Identify which cell holds the provided text, then report its [X, Y] central coordinate. 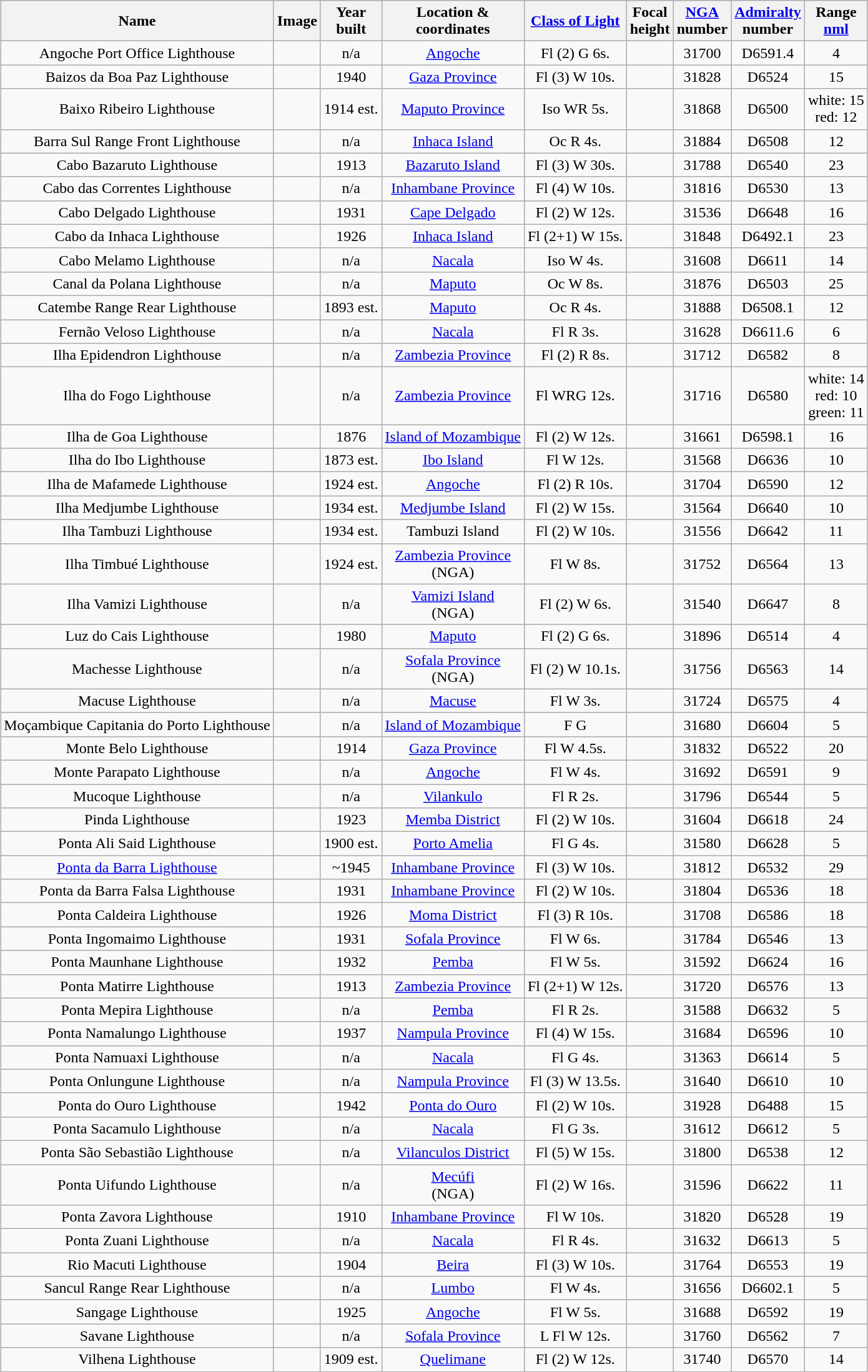
Macuse Lighthouse [137, 701]
D6613 [768, 1241]
Luz do Cais Lighthouse [137, 636]
20 [836, 748]
1937 [351, 1034]
Fl (3) W 13.5s. [575, 1081]
31688 [702, 1312]
D6492.1 [768, 236]
31756 [702, 668]
D6611 [768, 260]
31640 [702, 1081]
Fl (2) W 16s. [575, 1184]
Ponta Namalungo Lighthouse [137, 1034]
Focalheight [649, 21]
1904 [351, 1265]
31760 [702, 1336]
1910 [351, 1217]
31928 [702, 1105]
D6538 [768, 1152]
D6532 [768, 867]
31704 [702, 484]
Fl (5) W 15s. [575, 1152]
1876 [351, 437]
D6640 [768, 508]
D6514 [768, 636]
31536 [702, 212]
Angoche Port Office Lighthouse [137, 53]
Fl (2) W 10.1s. [575, 668]
Monte Belo Lighthouse [137, 748]
NGAnumber [702, 21]
1925 [351, 1312]
Moma District [453, 915]
Class of Light [575, 21]
Image [297, 21]
31661 [702, 437]
Beira [453, 1265]
31692 [702, 772]
31588 [702, 1010]
31716 [702, 396]
Fl W 6s. [575, 939]
31700 [702, 53]
Fl (2+1) W 15s. [575, 236]
D6553 [768, 1265]
31556 [702, 531]
Fl (2+1) W 12s. [575, 986]
Fl (4) W 15s. [575, 1034]
9 [836, 772]
Vamizi Island (NGA) [453, 605]
D6536 [768, 891]
D6544 [768, 796]
Yearbuilt [351, 21]
Memba District [453, 820]
Fl R 3s. [575, 332]
31656 [702, 1288]
1893 est. [351, 307]
Ponta Namuaxi Lighthouse [137, 1057]
1940 [351, 77]
Ponta Zavora Lighthouse [137, 1217]
D6636 [768, 460]
D6604 [768, 724]
Ponta Caldeira Lighthouse [137, 915]
D6528 [768, 1217]
Ponta da Barra Falsa Lighthouse [137, 891]
31540 [702, 605]
Admiraltynumber [768, 21]
D6642 [768, 531]
Name [137, 21]
Fl W 10s. [575, 1217]
Location & coordinates [453, 21]
31612 [702, 1128]
D6611.6 [768, 332]
Ponta Maunhane Lighthouse [137, 962]
D6612 [768, 1128]
31876 [702, 284]
Cape Delgado [453, 212]
Bazaruto Island [453, 165]
D6591.4 [768, 53]
Medjumbe Island [453, 508]
Machesse Lighthouse [137, 668]
31804 [702, 891]
Fl W 3s. [575, 701]
D6540 [768, 165]
25 [836, 284]
Ponta Ali Said Lighthouse [137, 844]
31596 [702, 1184]
1980 [351, 636]
Fl (4) W 10s. [575, 189]
F G [575, 724]
Quelimane [453, 1360]
Iso W 4s. [575, 260]
1914 [351, 748]
Fl (2) W 15s. [575, 508]
Sofala Province (NGA) [453, 668]
Ilha Epidendron Lighthouse [137, 355]
D6562 [768, 1336]
D6564 [768, 563]
Fl (3) W 30s. [575, 165]
31832 [702, 748]
D6500 [768, 109]
Ilha do Fogo Lighthouse [137, 396]
Barra Sul Range Front Lighthouse [137, 141]
Fl W 8s. [575, 563]
Catembe Range Rear Lighthouse [137, 307]
D6503 [768, 284]
D6614 [768, 1057]
31720 [702, 986]
L Fl W 12s. [575, 1336]
1914 est. [351, 109]
31888 [702, 307]
31884 [702, 141]
1932 [351, 962]
Sangage Lighthouse [137, 1312]
Zambezia Province (NGA) [453, 563]
7 [836, 1336]
31800 [702, 1152]
D6610 [768, 1081]
Rio Macuti Lighthouse [137, 1265]
31592 [702, 962]
Fl (2) W 6s. [575, 605]
24 [836, 820]
white: 14red: 10green: 11 [836, 396]
Cabo Melamo Lighthouse [137, 260]
1923 [351, 820]
D6598.1 [768, 437]
Ilha Vamizi Lighthouse [137, 605]
Ponta Zuani Lighthouse [137, 1241]
31568 [702, 460]
31764 [702, 1265]
Cabo Delgado Lighthouse [137, 212]
31828 [702, 77]
1909 est. [351, 1360]
31712 [702, 355]
D6508.1 [768, 307]
D6618 [768, 820]
D6586 [768, 915]
Porto Amelia [453, 844]
D6508 [768, 141]
31816 [702, 189]
1942 [351, 1105]
31684 [702, 1034]
D6524 [768, 77]
Ponta Sacamulo Lighthouse [137, 1128]
Vilankulo [453, 796]
Ilha de Goa Lighthouse [137, 437]
D6622 [768, 1184]
D6632 [768, 1010]
31740 [702, 1360]
Mecúfi (NGA) [453, 1184]
D6582 [768, 355]
31724 [702, 701]
D6522 [768, 748]
Oc W 8s. [575, 284]
D6546 [768, 939]
D6592 [768, 1312]
D6590 [768, 484]
Canal da Polana Lighthouse [137, 284]
31632 [702, 1241]
D6596 [768, 1034]
31564 [702, 508]
Pinda Lighthouse [137, 820]
31796 [702, 796]
Rangenml [836, 21]
31628 [702, 332]
Fl (3) R 10s. [575, 915]
Sancul Range Rear Lighthouse [137, 1288]
D6647 [768, 605]
D6563 [768, 668]
D6628 [768, 844]
Savane Lighthouse [137, 1336]
29 [836, 867]
Ponta Onlungune Lighthouse [137, 1081]
Fl R 4s. [575, 1241]
Fl G 3s. [575, 1128]
~1945 [351, 867]
31820 [702, 1217]
31608 [702, 260]
6 [836, 332]
D6575 [768, 701]
31896 [702, 636]
Iso WR 5s. [575, 109]
Vilanculos District [453, 1152]
Ponta da Barra Lighthouse [137, 867]
1873 est. [351, 460]
D6488 [768, 1105]
31788 [702, 165]
D6530 [768, 189]
D6580 [768, 396]
Fl W 4.5s. [575, 748]
Moçambique Capitania do Porto Lighthouse [137, 724]
31580 [702, 844]
Ilha Medjumbe Lighthouse [137, 508]
Fl W 12s. [575, 460]
31784 [702, 939]
31848 [702, 236]
Mucoque Lighthouse [137, 796]
Ponta do Ouro [453, 1105]
31708 [702, 915]
31868 [702, 109]
D6576 [768, 986]
Baizos da Boa Paz Lighthouse [137, 77]
Fernão Veloso Lighthouse [137, 332]
Cabo da Inhaca Lighthouse [137, 236]
1900 est. [351, 844]
Ponta Matirre Lighthouse [137, 986]
Tambuzi Island [453, 531]
Ilha do Ibo Lighthouse [137, 460]
Ponta Mepira Lighthouse [137, 1010]
Ilha de Mafamede Lighthouse [137, 484]
Macuse [453, 701]
Ponta Ingomaimo Lighthouse [137, 939]
31363 [702, 1057]
Monte Parapato Lighthouse [137, 772]
D6570 [768, 1360]
Ilha Timbué Lighthouse [137, 563]
31680 [702, 724]
Fl (2) R 10s. [575, 484]
Cabo das Correntes Lighthouse [137, 189]
D6591 [768, 772]
Ponta do Ouro Lighthouse [137, 1105]
Fl WRG 12s. [575, 396]
31752 [702, 563]
Maputo Province [453, 109]
D6602.1 [768, 1288]
31604 [702, 820]
D6648 [768, 212]
Fl (2) R 8s. [575, 355]
Cabo Bazaruto Lighthouse [137, 165]
Vilhena Lighthouse [137, 1360]
Ponta Uifundo Lighthouse [137, 1184]
white: 15red: 12 [836, 109]
Ilha Tambuzi Lighthouse [137, 531]
Ibo Island [453, 460]
D6624 [768, 962]
Lumbo [453, 1288]
31812 [702, 867]
Ponta São Sebastião Lighthouse [137, 1152]
Baixo Ribeiro Lighthouse [137, 109]
